Return the [x, y] coordinate for the center point of the cell that contains the specified text.  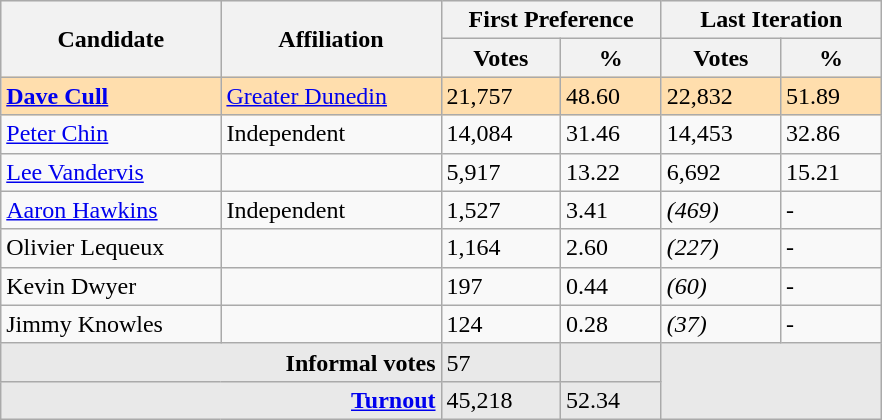
Lee Vandervis [111, 172]
6,692 [720, 172]
3.41 [610, 210]
1,527 [500, 210]
45,218 [500, 400]
Last Iteration [771, 20]
124 [500, 324]
(469) [720, 210]
Informal votes [221, 362]
51.89 [832, 96]
(227) [720, 248]
14,084 [500, 134]
0.28 [610, 324]
0.44 [610, 286]
Kevin Dwyer [111, 286]
Olivier Lequeux [111, 248]
57 [500, 362]
32.86 [832, 134]
2.60 [610, 248]
Turnout [221, 400]
(60) [720, 286]
First Preference [551, 20]
48.60 [610, 96]
Greater Dunedin [331, 96]
Candidate [111, 39]
Affiliation [331, 39]
Jimmy Knowles [111, 324]
(37) [720, 324]
Aaron Hawkins [111, 210]
Peter Chin [111, 134]
14,453 [720, 134]
1,164 [500, 248]
Dave Cull [111, 96]
197 [500, 286]
52.34 [610, 400]
15.21 [832, 172]
13.22 [610, 172]
22,832 [720, 96]
5,917 [500, 172]
21,757 [500, 96]
31.46 [610, 134]
